Capture the cell that displays the provided text and extract its (X, Y) central coordinate. 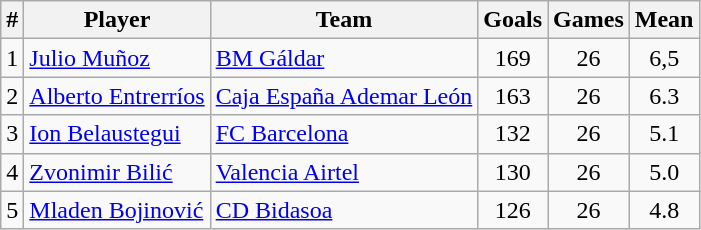
6,5 (664, 58)
4.8 (664, 210)
3 (12, 134)
Team (344, 20)
Caja España Ademar León (344, 96)
5 (12, 210)
126 (513, 210)
1 (12, 58)
6.3 (664, 96)
4 (12, 172)
FC Barcelona (344, 134)
132 (513, 134)
Player (117, 20)
163 (513, 96)
Zvonimir Bilić (117, 172)
Ion Belaustegui (117, 134)
2 (12, 96)
Mladen Bojinović (117, 210)
# (12, 20)
BM Gáldar (344, 58)
Valencia Airtel (344, 172)
Goals (513, 20)
130 (513, 172)
CD Bidasoa (344, 210)
169 (513, 58)
Games (589, 20)
Julio Muñoz (117, 58)
Mean (664, 20)
5.0 (664, 172)
Alberto Entrerríos (117, 96)
5.1 (664, 134)
